From the cell containing the given text, extract its center point as [X, Y] coordinate. 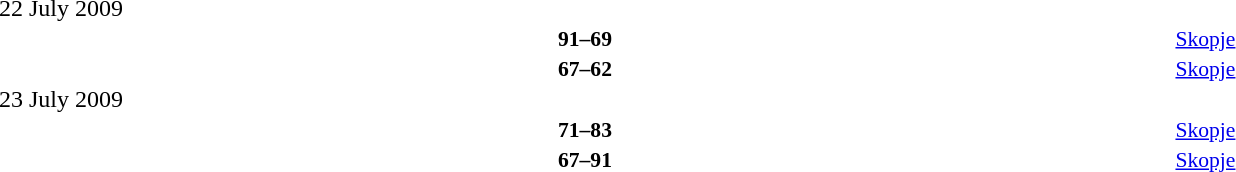
91–69 [584, 38]
71–83 [584, 130]
67–62 [584, 68]
